Pinpoint the cell where the given text exists, returning its [x, y] midpoint coordinate. 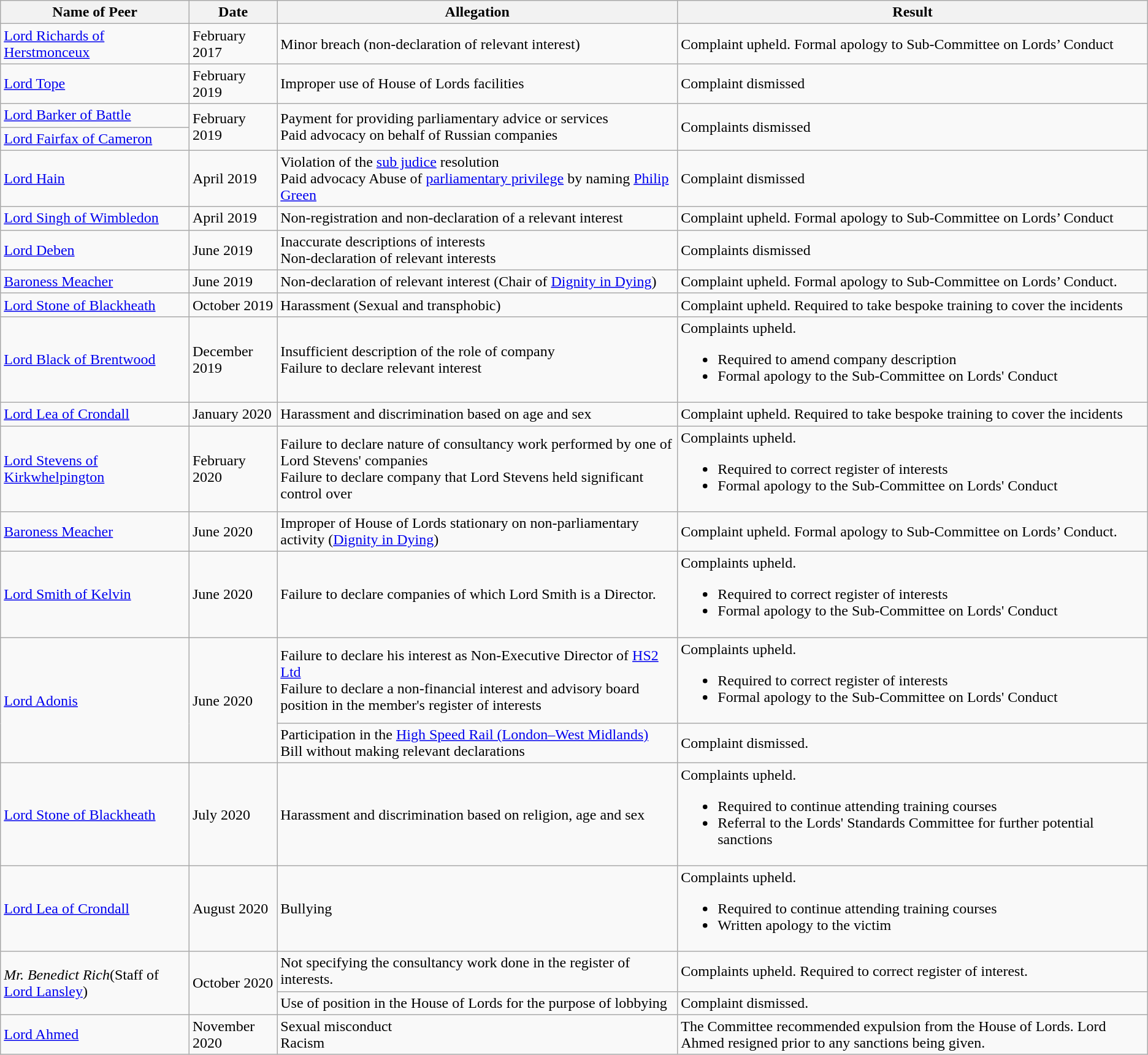
Failure to declare companies of which Lord Smith is a Director. [477, 595]
Lord Black of Brentwood [95, 359]
Lord Richards of Herstmonceux [95, 44]
October 2020 [233, 983]
Payment for providing parliamentary advice or servicesPaid advocacy on behalf of Russian companies [477, 127]
Inaccurate descriptions of interestsNon-declaration of relevant interests [477, 250]
July 2020 [233, 814]
Name of Peer [95, 12]
Participation in the High Speed Rail (London–West Midlands) Bill without making relevant declarations [477, 743]
Complaints upheld. Required to correct register of interest. [913, 971]
Harassment and discrimination based on age and sex [477, 414]
Lord Ahmed [95, 1035]
Mr. Benedict Rich(Staff of Lord Lansley) [95, 983]
Lord Stevens of Kirkwhelpington [95, 468]
Harassment (Sexual and transphobic) [477, 305]
Non-registration and non-declaration of a relevant interest [477, 218]
Date [233, 12]
The Committee recommended expulsion from the House of Lords. Lord Ahmed resigned prior to any sanctions being given. [913, 1035]
November 2020 [233, 1035]
February 2017 [233, 44]
February 2020 [233, 468]
Improper of House of Lords stationary on non-parliamentary activity (Dignity in Dying) [477, 532]
Complaints upheld.Required to continue attending training coursesReferral to the Lords' Standards Committee for further potential sanctions [913, 814]
Minor breach (non-declaration of relevant interest) [477, 44]
Lord Smith of Kelvin [95, 595]
Lord Barker of Battle [95, 115]
Non-declaration of relevant interest (Chair of Dignity in Dying) [477, 281]
Violation of the sub judice resolutionPaid advocacy Abuse of parliamentary privilege by naming Philip Green [477, 178]
Lord Deben [95, 250]
January 2020 [233, 414]
August 2020 [233, 908]
Allegation [477, 12]
Improper use of House of Lords facilities [477, 83]
Lord Adonis [95, 700]
Use of position in the House of Lords for the purpose of lobbying [477, 1003]
Insufficient description of the role of companyFailure to declare relevant interest [477, 359]
Lord Hain [95, 178]
Result [913, 12]
October 2019 [233, 305]
Complaints upheld.Required to amend company descriptionFormal apology to the Sub-Committee on Lords' Conduct [913, 359]
Lord Singh of Wimbledon [95, 218]
Harassment and discrimination based on religion, age and sex [477, 814]
Lord Fairfax of Cameron [95, 139]
Not specifying the consultancy work done in the register of interests. [477, 971]
Complaints upheld.Required to continue attending training coursesWritten apology to the victim [913, 908]
Bullying [477, 908]
December 2019 [233, 359]
Sexual misconductRacism [477, 1035]
Lord Tope [95, 83]
